Return (x, y) of the center of cell containing provided text 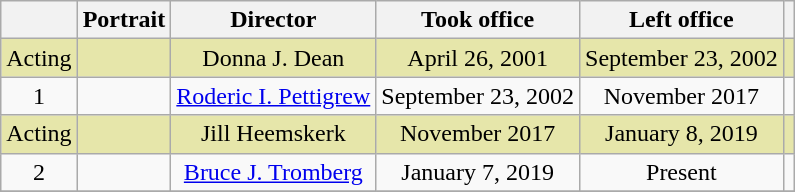
Donna J. Dean (274, 58)
Director (274, 20)
Took office (478, 20)
January 8, 2019 (682, 134)
Left office (682, 20)
Roderic I. Pettigrew (274, 96)
Portrait (124, 20)
Bruce J. Tromberg (274, 172)
1 (39, 96)
Jill Heemskerk (274, 134)
April 26, 2001 (478, 58)
Present (682, 172)
2 (39, 172)
January 7, 2019 (478, 172)
